Return the [x, y] coordinate for the center point of the cell that contains the specified text.  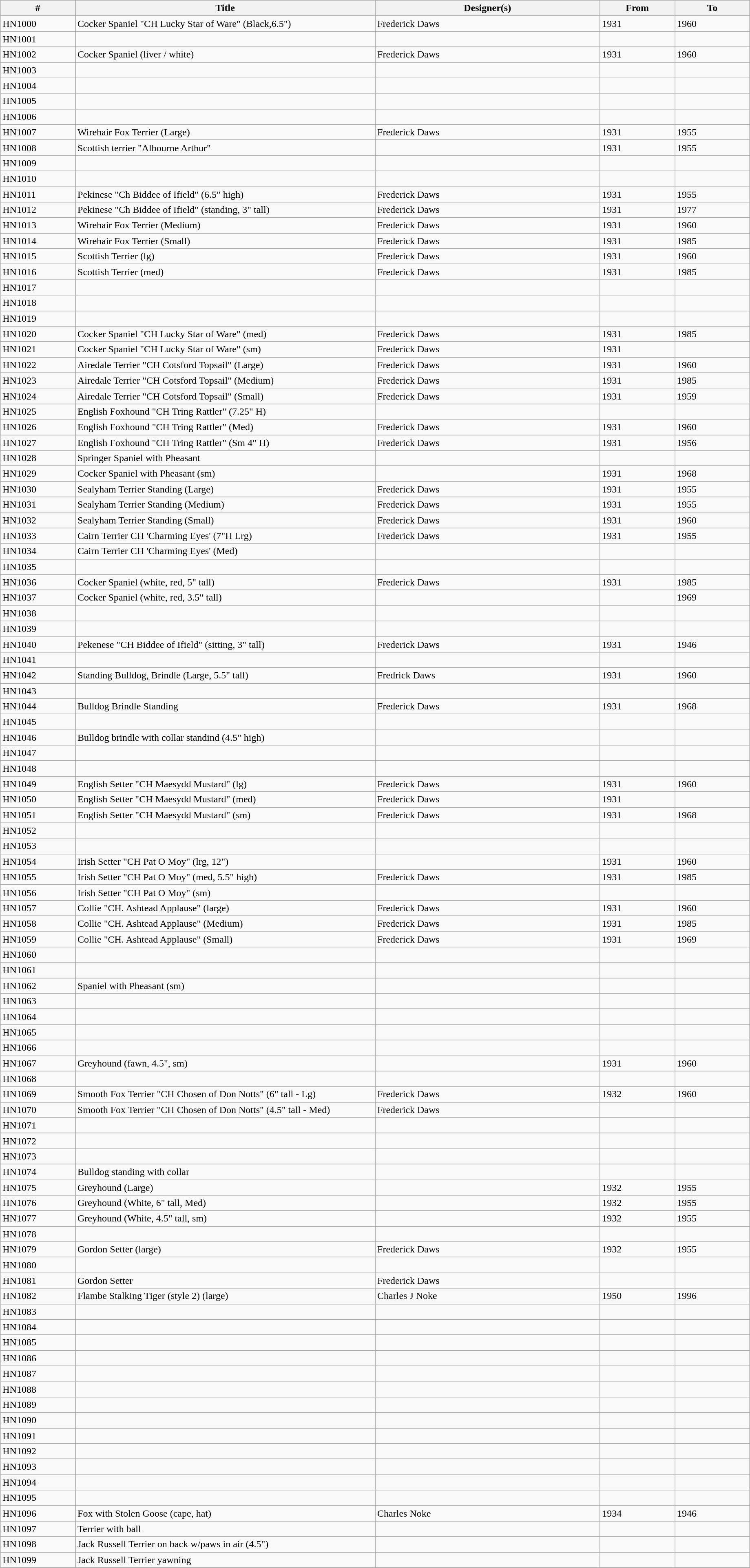
Wirehair Fox Terrier (Large) [225, 132]
HN1068 [38, 1079]
HN1073 [38, 1156]
From [637, 8]
Wirehair Fox Terrier (Small) [225, 241]
HN1031 [38, 505]
1934 [637, 1513]
HN1092 [38, 1451]
HN1042 [38, 675]
HN1096 [38, 1513]
1950 [637, 1296]
Bulldog standing with collar [225, 1172]
HN1075 [38, 1188]
Greyhound (fawn, 4.5", sm) [225, 1063]
HN1037 [38, 598]
Smooth Fox Terrier "CH Chosen of Don Notts" (4.5" tall - Med) [225, 1110]
HN1044 [38, 707]
HN1021 [38, 349]
HN1089 [38, 1405]
HN1053 [38, 846]
Sealyham Terrier Standing (Small) [225, 520]
HN1063 [38, 1001]
Airedale Terrier "CH Cotsford Topsail" (Large) [225, 365]
Cocker Spaniel (white, red, 3.5" tall) [225, 598]
Terrier with ball [225, 1529]
1977 [712, 210]
Springer Spaniel with Pheasant [225, 458]
HN1034 [38, 551]
HN1006 [38, 117]
HN1066 [38, 1048]
HN1036 [38, 582]
HN1097 [38, 1529]
HN1048 [38, 769]
HN1018 [38, 303]
HN1051 [38, 815]
Gordon Setter (large) [225, 1250]
Cocker Spaniel with Pheasant (sm) [225, 474]
English Setter "CH Maesydd Mustard" (lg) [225, 784]
HN1040 [38, 644]
Bulldog Brindle Standing [225, 707]
Spaniel with Pheasant (sm) [225, 986]
Cairn Terrier CH 'Charming Eyes' (7"H Lrg) [225, 536]
Scottish Terrier (med) [225, 272]
Airedale Terrier "CH Cotsford Topsail" (Small) [225, 396]
Greyhound (Large) [225, 1188]
Fredrick Daws [488, 675]
HN1008 [38, 148]
HN1094 [38, 1482]
To [712, 8]
HN1030 [38, 489]
HN1015 [38, 256]
English Setter "CH Maesydd Mustard" (sm) [225, 815]
Cocker Spaniel (white, red, 5" tall) [225, 582]
HN1035 [38, 567]
English Foxhound "CH Tring Rattler" (Med) [225, 427]
HN1074 [38, 1172]
HN1045 [38, 722]
HN1014 [38, 241]
Collie "CH. Ashtead Applause" (Medium) [225, 923]
HN1064 [38, 1017]
Charles J Noke [488, 1296]
Wirehair Fox Terrier (Medium) [225, 225]
Cocker Spaniel (liver / white) [225, 55]
HN1085 [38, 1343]
HN1023 [38, 380]
HN1007 [38, 132]
Standing Bulldog, Brindle (Large, 5.5" tall) [225, 675]
Greyhound (White, 6" tall, Med) [225, 1203]
HN1046 [38, 738]
HN1022 [38, 365]
Pekenese "CH Biddee of Ifield" (sitting, 3" tall) [225, 644]
1959 [712, 396]
HN1033 [38, 536]
1956 [712, 442]
Jack Russell Terrier yawning [225, 1560]
HN1098 [38, 1544]
HN1067 [38, 1063]
HN1000 [38, 24]
HN1025 [38, 411]
HN1083 [38, 1312]
HN1055 [38, 877]
HN1020 [38, 334]
Irish Setter "CH Pat O Moy" (sm) [225, 892]
HN1060 [38, 955]
HN1079 [38, 1250]
HN1056 [38, 892]
Scottish terrier "Albourne Arthur" [225, 148]
Fox with Stolen Goose (cape, hat) [225, 1513]
HN1052 [38, 830]
HN1029 [38, 474]
HN1091 [38, 1435]
Cocker Spaniel "CH Lucky Star of Ware" (sm) [225, 349]
HN1058 [38, 923]
Jack Russell Terrier on back w/paws in air (4.5") [225, 1544]
HN1070 [38, 1110]
HN1049 [38, 784]
HN1061 [38, 970]
HN1080 [38, 1265]
HN1012 [38, 210]
HN1039 [38, 629]
HN1071 [38, 1125]
HN1043 [38, 691]
Flambe Stalking Tiger (style 2) (large) [225, 1296]
Collie "CH. Ashtead Applause" (Small) [225, 939]
HN1047 [38, 753]
HN1013 [38, 225]
HN1011 [38, 194]
Irish Setter "CH Pat O Moy" (lrg, 12") [225, 861]
Sealyham Terrier Standing (Large) [225, 489]
Cairn Terrier CH 'Charming Eyes' (Med) [225, 551]
Scottish Terrier (lg) [225, 256]
HN1002 [38, 55]
Gordon Setter [225, 1281]
HN1084 [38, 1327]
HN1017 [38, 287]
HN1059 [38, 939]
# [38, 8]
HN1099 [38, 1560]
HN1028 [38, 458]
HN1087 [38, 1374]
Cocker Spaniel "CH Lucky Star of Ware" (Black,6.5") [225, 24]
English Setter "CH Maesydd Mustard" (med) [225, 799]
HN1010 [38, 179]
Pekinese "Ch Biddee of Ifield" (standing, 3" tall) [225, 210]
HN1062 [38, 986]
HN1090 [38, 1420]
HN1086 [38, 1358]
1996 [712, 1296]
HN1003 [38, 70]
Pekinese "Ch Biddee of Ifield" (6.5" high) [225, 194]
Smooth Fox Terrier "CH Chosen of Don Notts" (6" tall - Lg) [225, 1094]
HN1057 [38, 908]
HN1005 [38, 101]
HN1019 [38, 318]
HN1076 [38, 1203]
Designer(s) [488, 8]
HN1082 [38, 1296]
HN1004 [38, 86]
Bulldog brindle with collar standind (4.5" high) [225, 738]
HN1001 [38, 39]
HN1065 [38, 1032]
English Foxhound "CH Tring Rattler" (Sm 4" H) [225, 442]
HN1038 [38, 613]
HN1088 [38, 1389]
Cocker Spaniel "CH Lucky Star of Ware" (med) [225, 334]
Irish Setter "CH Pat O Moy" (med, 5.5" high) [225, 877]
Charles Noke [488, 1513]
HN1077 [38, 1219]
HN1041 [38, 660]
HN1078 [38, 1234]
Title [225, 8]
HN1024 [38, 396]
Greyhound (White, 4.5" tall, sm) [225, 1219]
HN1054 [38, 861]
English Foxhound "CH Tring Rattler" (7.25" H) [225, 411]
Sealyham Terrier Standing (Medium) [225, 505]
HN1072 [38, 1141]
HN1093 [38, 1467]
HN1026 [38, 427]
Airedale Terrier "CH Cotsford Topsail" (Medium) [225, 380]
HN1027 [38, 442]
Collie "CH. Ashtead Applause" (large) [225, 908]
HN1050 [38, 799]
HN1032 [38, 520]
HN1069 [38, 1094]
HN1016 [38, 272]
HN1095 [38, 1498]
HN1081 [38, 1281]
HN1009 [38, 163]
